Return [X, Y] of the center of cell containing provided text 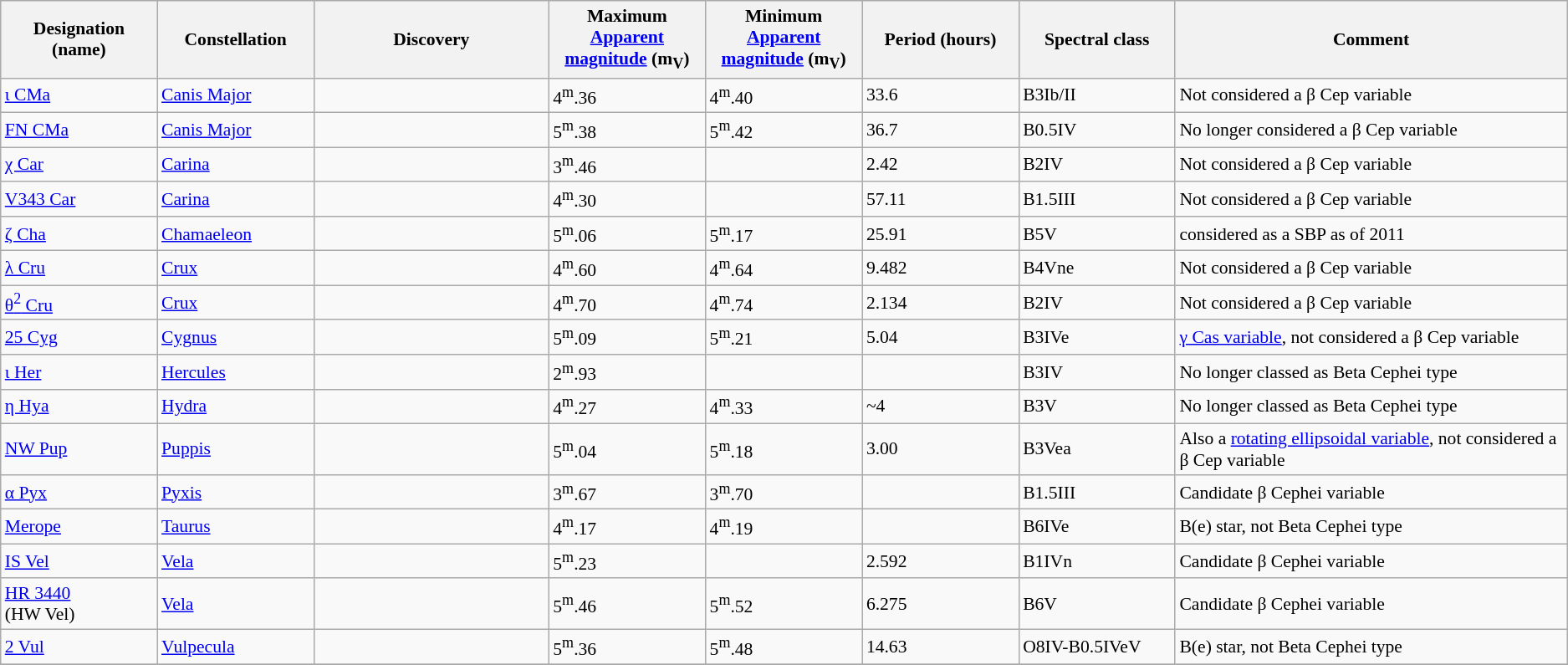
5m.09 [627, 338]
θ2 Cru [79, 303]
4m.30 [627, 199]
ι Her [79, 371]
ι CMa [79, 95]
5.04 [940, 338]
36.7 [940, 130]
Taurus [236, 527]
5m.42 [784, 130]
Pyxis [236, 492]
B1IVn [1097, 562]
5m.48 [784, 647]
5m.17 [784, 234]
6.275 [940, 604]
No longer considered a β Cep variable [1371, 130]
Discovery [432, 39]
4m.60 [627, 268]
α Pyx [79, 492]
25.91 [940, 234]
O8IV-B0.5IVeV [1097, 647]
5m.04 [627, 450]
5m.18 [784, 450]
NW Pup [79, 450]
Puppis [236, 450]
33.6 [940, 95]
3m.46 [627, 164]
B0.5IV [1097, 130]
Cygnus [236, 338]
considered as a SBP as of 2011 [1371, 234]
3.00 [940, 450]
5m.06 [627, 234]
B5V [1097, 234]
4m.19 [784, 527]
Maximum Apparent magnitude (mV) [627, 39]
HR 3440(HW Vel) [79, 604]
B3Vea [1097, 450]
4m.40 [784, 95]
V343 Car [79, 199]
Hercules [236, 371]
9.482 [940, 268]
ζ Cha [79, 234]
57.11 [940, 199]
2.134 [940, 303]
25 Cyg [79, 338]
14.63 [940, 647]
B6IVe [1097, 527]
5m.46 [627, 604]
4m.70 [627, 303]
2.592 [940, 562]
4m.33 [784, 407]
2 Vul [79, 647]
~4 [940, 407]
λ Cru [79, 268]
2m.93 [627, 371]
Vulpecula [236, 647]
Designation (name) [79, 39]
B6V [1097, 604]
Hydra [236, 407]
4m.17 [627, 527]
4m.36 [627, 95]
B4Vne [1097, 268]
FN CMa [79, 130]
5m.21 [784, 338]
χ Car [79, 164]
4m.74 [784, 303]
IS Vel [79, 562]
γ Cas variable, not considered a β Cep variable [1371, 338]
5m.52 [784, 604]
Minimum Apparent magnitude (mV) [784, 39]
5m.38 [627, 130]
3m.67 [627, 492]
Period (hours) [940, 39]
B3Ib/II [1097, 95]
3m.70 [784, 492]
2.42 [940, 164]
Merope [79, 527]
Also a rotating ellipsoidal variable, not considered a β Cep variable [1371, 450]
5m.23 [627, 562]
Chamaeleon [236, 234]
B3V [1097, 407]
Spectral class [1097, 39]
Constellation [236, 39]
B3IVe [1097, 338]
Comment [1371, 39]
B3IV [1097, 371]
4m.64 [784, 268]
4m.27 [627, 407]
5m.36 [627, 647]
η Hya [79, 407]
